Scan for the cell matching the given text and deliver its (X, Y) coordinate at center. 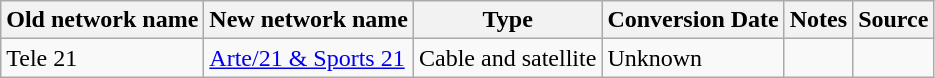
Tele 21 (102, 58)
Notes (818, 20)
Old network name (102, 20)
Unknown (693, 58)
Conversion Date (693, 20)
Arte/21 & Sports 21 (309, 58)
New network name (309, 20)
Cable and satellite (508, 58)
Source (894, 20)
Type (508, 20)
